Pinpoint the cell where the given text exists, returning its (x, y) midpoint coordinate. 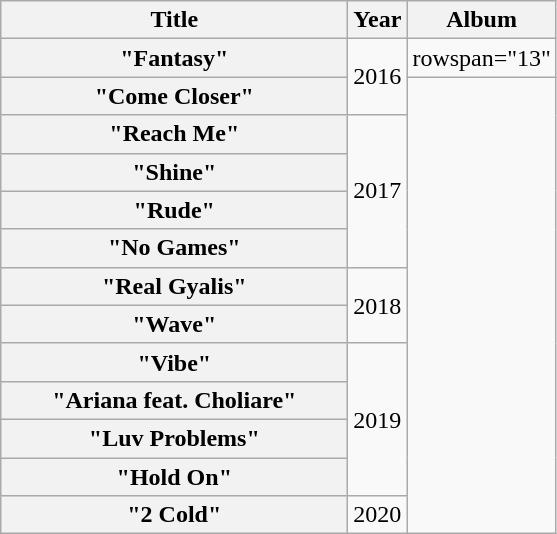
2017 (378, 191)
Title (174, 20)
2018 (378, 305)
"Rude" (174, 210)
2019 (378, 419)
"Real Gyalis" (174, 286)
"Shine" (174, 172)
Album (482, 20)
"No Games" (174, 248)
"Come Closer" (174, 96)
2016 (378, 77)
"Hold On" (174, 477)
"2 Cold" (174, 515)
"Fantasy" (174, 58)
2020 (378, 515)
"Luv Problems" (174, 438)
"Vibe" (174, 362)
"Reach Me" (174, 134)
rowspan="13" (482, 58)
Year (378, 20)
"Wave" (174, 324)
"Ariana feat. Choliare" (174, 400)
